Search for the cell housing the specified text and yield its [X, Y] center coordinate. 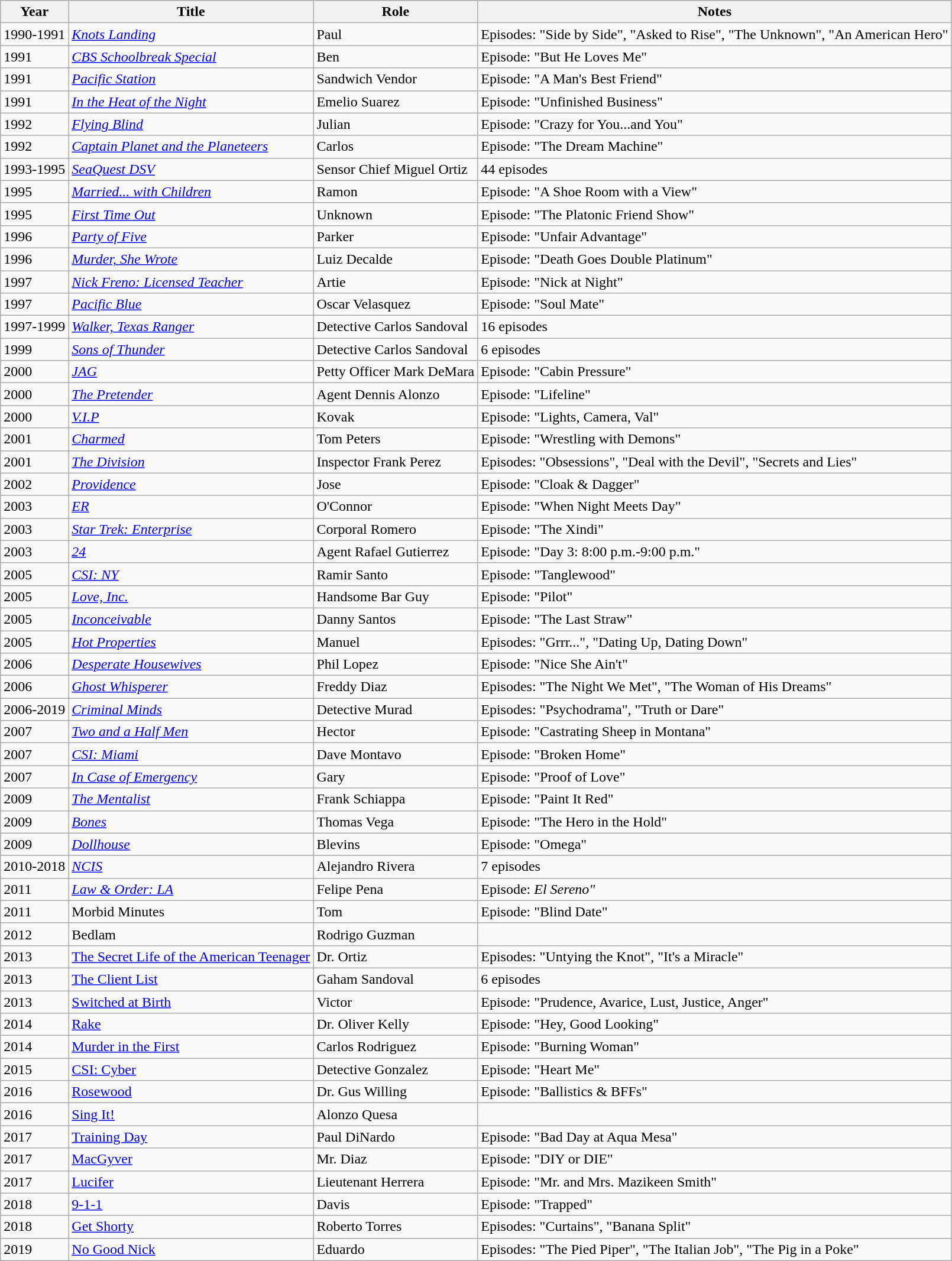
Episode: "Heart Me" [714, 1069]
Episodes: "The Pied Piper", "The Italian Job", "The Pig in a Poke" [714, 1249]
Paul [396, 34]
Episode: "Wrestling with Demons" [714, 439]
Agent Rafael Gutierrez [396, 552]
Bedlam [191, 934]
Detective Murad [396, 709]
In the Heat of the Night [191, 102]
Episodes: "Curtains", "Banana Split" [714, 1227]
Danny Santos [396, 619]
Parker [396, 236]
Pacific Station [191, 79]
Year [34, 12]
In Case of Emergency [191, 777]
Nick Freno: Licensed Teacher [191, 282]
Sons of Thunder [191, 349]
Petty Officer Mark DeMara [396, 372]
Episode: "Death Goes Double Platinum" [714, 259]
Episode: "A Man's Best Friend" [714, 79]
Tom [396, 912]
Blevins [396, 844]
Roberto Torres [396, 1227]
Episode: "Mr. and Mrs. Mazikeen Smith" [714, 1182]
First Time Out [191, 214]
Episode: "Unfinished Business" [714, 102]
Dollhouse [191, 844]
Desperate Housewives [191, 664]
Episode: "Lights, Camera, Val" [714, 417]
Detective Gonzalez [396, 1069]
Flying Blind [191, 124]
Episode: "Unfair Advantage" [714, 236]
The Pretender [191, 394]
Episode: "Castrating Sheep in Montana" [714, 732]
Ramir Santo [396, 574]
Luiz Decalde [396, 259]
ER [191, 507]
Episode: "Hey, Good Looking" [714, 1025]
Episodes: "The Night We Met", "The Woman of His Dreams" [714, 687]
No Good Nick [191, 1249]
Episode: "The Platonic Friend Show" [714, 214]
Episode: "Soul Mate" [714, 304]
2002 [34, 484]
Carlos Rodriguez [396, 1047]
2012 [34, 934]
Episode: "Ballistics & BFFs" [714, 1092]
Dr. Gus Willing [396, 1092]
Episode: "Cloak & Dagger" [714, 484]
Episode: "The Xindi" [714, 529]
2015 [34, 1069]
Hector [396, 732]
Manuel [396, 641]
Oscar Velasquez [396, 304]
Dr. Oliver Kelly [396, 1025]
44 episodes [714, 169]
Episode: "Paint It Red" [714, 799]
Alejandro Rivera [396, 867]
Episodes: "Grrr...", "Dating Up, Dating Down" [714, 641]
Knots Landing [191, 34]
Charmed [191, 439]
MacGyver [191, 1159]
V.I.P [191, 417]
Role [396, 12]
Rodrigo Guzman [396, 934]
Providence [191, 484]
Jose [396, 484]
Emelio Suarez [396, 102]
Murder, She Wrote [191, 259]
Episode: "Crazy for You...and You" [714, 124]
NCIS [191, 867]
Episodes: "Obsessions", "Deal with the Devil", "Secrets and Lies" [714, 462]
The Mentalist [191, 799]
Episode: "The Hero in the Hold" [714, 822]
SeaQuest DSV [191, 169]
Episode: "Tanglewood" [714, 574]
7 episodes [714, 867]
Julian [396, 124]
Hot Properties [191, 641]
Rosewood [191, 1092]
Inconceivable [191, 619]
Unknown [396, 214]
CSI: NY [191, 574]
Get Shorty [191, 1227]
1990-1991 [34, 34]
Handsome Bar Guy [396, 597]
Episodes: "Side by Side", "Asked to Rise", "The Unknown", "An American Hero" [714, 34]
Dave Montavo [396, 754]
Sensor Chief Miguel Ortiz [396, 169]
The Client List [191, 979]
Artie [396, 282]
Inspector Frank Perez [396, 462]
Dr. Ortiz [396, 957]
Bones [191, 822]
Captain Planet and the Planeteers [191, 147]
Notes [714, 12]
1997-1999 [34, 327]
Mr. Diaz [396, 1159]
Corporal Romero [396, 529]
CSI: Cyber [191, 1069]
O'Connor [396, 507]
Episode: "Cabin Pressure" [714, 372]
Rake [191, 1025]
CBS Schoolbreak Special [191, 57]
Sandwich Vendor [396, 79]
Episode: "Nick at Night" [714, 282]
Switched at Birth [191, 1002]
Episodes: "Psychodrama", "Truth or Dare" [714, 709]
Episodes: "Untying the Knot", "It's a Miracle" [714, 957]
The Division [191, 462]
Episode: "Trapped" [714, 1204]
Episode: "But He Loves Me" [714, 57]
Davis [396, 1204]
Morbid Minutes [191, 912]
Paul DiNardo [396, 1137]
Episode: "The Last Straw" [714, 619]
Ghost Whisperer [191, 687]
Carlos [396, 147]
Episode: "Burning Woman" [714, 1047]
Law & Order: LA [191, 889]
Thomas Vega [396, 822]
CSI: Miami [191, 754]
Gaham Sandoval [396, 979]
Episode: "Pilot" [714, 597]
2019 [34, 1249]
Agent Dennis Alonzo [396, 394]
24 [191, 552]
Phil Lopez [396, 664]
2010-2018 [34, 867]
Married... with Children [191, 192]
Tom Peters [396, 439]
Alonzo Quesa [396, 1114]
Episode: "Nice She Ain't" [714, 664]
Lucifer [191, 1182]
Episode: "A Shoe Room with a View" [714, 192]
Love, Inc. [191, 597]
Episode: El Sereno" [714, 889]
Pacific Blue [191, 304]
The Secret Life of the American Teenager [191, 957]
Episode: "Blind Date" [714, 912]
Episode: "Lifeline" [714, 394]
Victor [396, 1002]
Episode: "DIY or DIE" [714, 1159]
Episode: "Day 3: 8:00 p.m.-9:00 p.m." [714, 552]
Lieutenant Herrera [396, 1182]
Ramon [396, 192]
1999 [34, 349]
Episode: "When Night Meets Day" [714, 507]
Frank Schiappa [396, 799]
Walker, Texas Ranger [191, 327]
Felipe Pena [396, 889]
Freddy Diaz [396, 687]
16 episodes [714, 327]
Title [191, 12]
Episode: "Bad Day at Aqua Mesa" [714, 1137]
JAG [191, 372]
Episode: "Omega" [714, 844]
Eduardo [396, 1249]
1993-1995 [34, 169]
Star Trek: Enterprise [191, 529]
Sing It! [191, 1114]
Episode: "Proof of Love" [714, 777]
Party of Five [191, 236]
Gary [396, 777]
Episode: "The Dream Machine" [714, 147]
Kovak [396, 417]
Murder in the First [191, 1047]
9-1-1 [191, 1204]
2006-2019 [34, 709]
Criminal Minds [191, 709]
Ben [396, 57]
Training Day [191, 1137]
Episode: "Broken Home" [714, 754]
Two and a Half Men [191, 732]
Episode: "Prudence, Avarice, Lust, Justice, Anger" [714, 1002]
